Scan for the cell matching the given text and deliver its [x, y] coordinate at center. 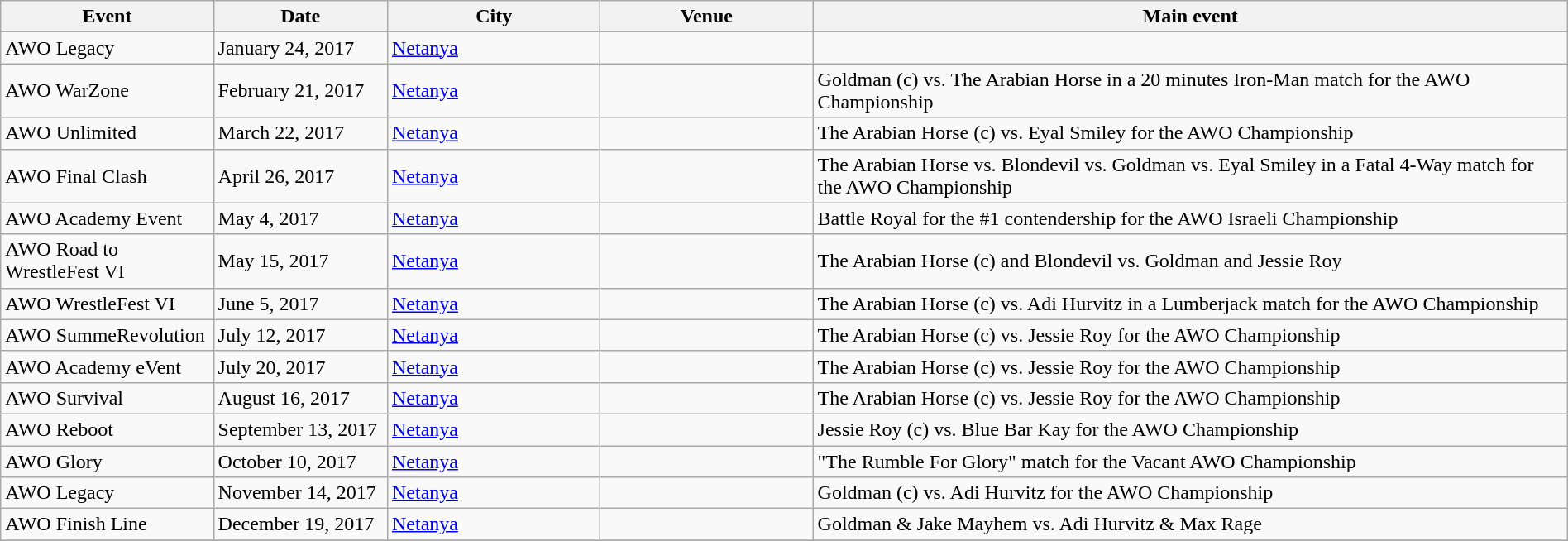
Date [300, 17]
April 26, 2017 [300, 175]
February 21, 2017 [300, 91]
Venue [706, 17]
March 22, 2017 [300, 133]
Goldman & Jake Mayhem vs. Adi Hurvitz & Max Rage [1190, 524]
AWO Unlimited [108, 133]
AWO WarZone [108, 91]
AWO Academy eVent [108, 366]
January 24, 2017 [300, 48]
"The Rumble For Glory" match for the Vacant AWO Championship [1190, 461]
AWO Academy Event [108, 218]
The Arabian Horse (c) vs. Adi Hurvitz in a Lumberjack match for the AWO Championship [1190, 304]
May 15, 2017 [300, 261]
Event [108, 17]
August 16, 2017 [300, 398]
AWO Finish Line [108, 524]
September 13, 2017 [300, 429]
Goldman (c) vs. Adi Hurvitz for the AWO Championship [1190, 493]
The Arabian Horse (c) vs. Eyal Smiley for the AWO Championship [1190, 133]
AWO Final Clash [108, 175]
Main event [1190, 17]
City [493, 17]
July 20, 2017 [300, 366]
The Arabian Horse vs. Blondevil vs. Goldman vs. Eyal Smiley in a Fatal 4-Way match for the AWO Championship [1190, 175]
May 4, 2017 [300, 218]
AWO Survival [108, 398]
June 5, 2017 [300, 304]
November 14, 2017 [300, 493]
The Arabian Horse (c) and Blondevil vs. Goldman and Jessie Roy [1190, 261]
Goldman (c) vs. The Arabian Horse in a 20 minutes Iron-Man match for the AWO Championship [1190, 91]
AWO Road to WrestleFest VI [108, 261]
July 12, 2017 [300, 335]
Battle Royal for the #1 contendership for the AWO Israeli Championship [1190, 218]
AWO SummeRevolution [108, 335]
AWO Glory [108, 461]
AWO WrestleFest VI [108, 304]
October 10, 2017 [300, 461]
December 19, 2017 [300, 524]
Jessie Roy (c) vs. Blue Bar Kay for the AWO Championship [1190, 429]
AWO Reboot [108, 429]
